Scan for the cell matching the given text and deliver its (X, Y) coordinate at center. 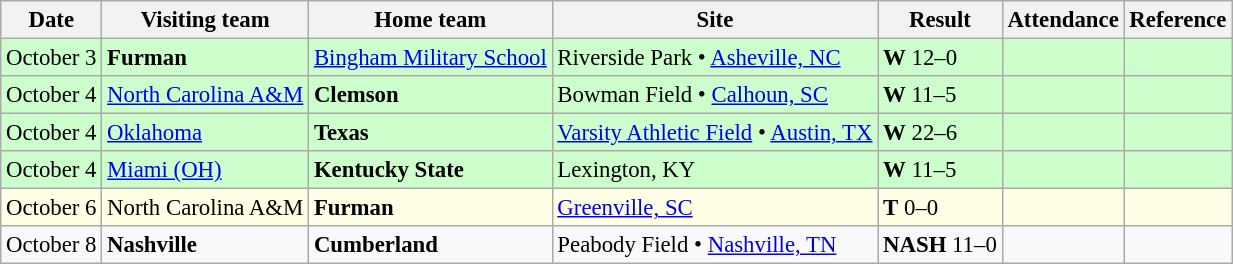
October 8 (52, 245)
Clemson (430, 95)
Kentucky State (430, 170)
Nashville (206, 245)
Varsity Athletic Field • Austin, TX (715, 133)
Cumberland (430, 245)
Bowman Field • Calhoun, SC (715, 95)
Date (52, 20)
October 6 (52, 208)
Greenville, SC (715, 208)
Peabody Field • Nashville, TN (715, 245)
Visiting team (206, 20)
Oklahoma (206, 133)
Result (940, 20)
W 12–0 (940, 58)
Reference (1178, 20)
Miami (OH) (206, 170)
W 22–6 (940, 133)
NASH 11–0 (940, 245)
T 0–0 (940, 208)
Lexington, KY (715, 170)
Attendance (1063, 20)
Texas (430, 133)
Bingham Military School (430, 58)
Site (715, 20)
Home team (430, 20)
October 3 (52, 58)
Riverside Park • Asheville, NC (715, 58)
